Return [x, y] of the center of cell containing provided text 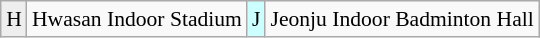
Hwasan Indoor Stadium [137, 19]
H [14, 19]
J [256, 19]
Jeonju Indoor Badminton Hall [402, 19]
